Determine the [X, Y] coordinate at the center of the cell enclosing the given text.  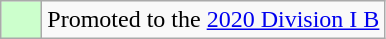
Promoted to the 2020 Division I B [214, 20]
